Return [X, Y] of the center of cell containing provided text 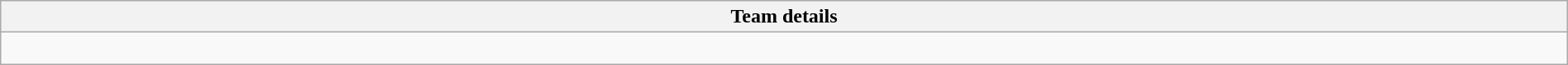
Team details [784, 17]
